Pinpoint the cell where the given text exists, returning its (x, y) midpoint coordinate. 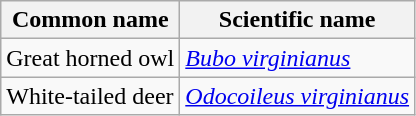
Great horned owl (90, 58)
Bubo virginianus (298, 58)
White-tailed deer (90, 96)
Common name (90, 20)
Scientific name (298, 20)
Odocoileus virginianus (298, 96)
